Detect which cell encompasses the target text, then output its [x, y] center coordinate. 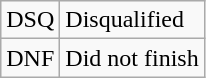
Did not finish [132, 58]
DSQ [30, 20]
Disqualified [132, 20]
DNF [30, 58]
